Provide the (X, Y) coordinate of the cell's center where the given text is located.  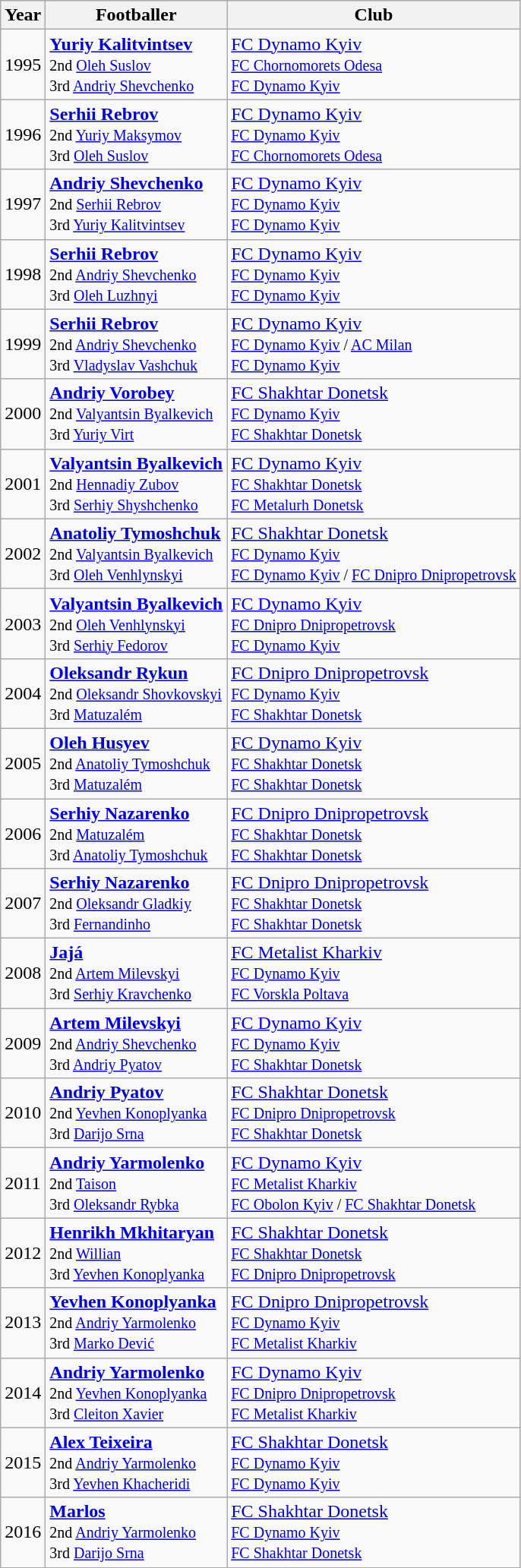
2005 (23, 763)
2010 (23, 1113)
Serhii Rebrov 2nd Yuriy Maksymov 3rd Oleh Suslov (137, 134)
Jajá 2nd Artem Milevskyi 3rd Serhiy Kravchenko (137, 973)
Oleksandr Rykun 2nd Oleksandr Shovkovskyi 3rd Matuzalém (137, 693)
FC Shakhtar DonetskFC Dynamo KyivFC Dynamo Kyiv / FC Dnipro Dnipropetrovsk (374, 554)
2013 (23, 1323)
Footballer (137, 15)
FC Dynamo KyivFC Dynamo Kyiv / AC MilanFC Dynamo Kyiv (374, 344)
FC Dynamo KyivFC Chornomorets OdesaFC Dynamo Kyiv (374, 65)
2011 (23, 1183)
Andriy Yarmolenko 2nd Taison 3rd Oleksandr Rybka (137, 1183)
Marlos 2nd Andriy Yarmolenko 3rd Darijo Srna (137, 1532)
2004 (23, 693)
Valyantsin Byalkevich 2nd Hennadiy Zubov 3rd Serhiy Shyshchenko (137, 484)
Artem Milevskyi 2nd Andriy Shevchenko 3rd Andriy Pyatov (137, 1043)
Alex Teixeira 2nd Andriy Yarmolenko 3rd Yevhen Khacheridi (137, 1462)
FC Shakhtar DonetskFC Dnipro DnipropetrovskFC Shakhtar Donetsk (374, 1113)
Serhii Rebrov 2nd Andriy Shevchenko 3rd Oleh Luzhnyi (137, 274)
1996 (23, 134)
2009 (23, 1043)
Oleh Husyev 2nd Anatoliy Tymoshchuk 3rd Matuzalém (137, 763)
Serhiy Nazarenko 2nd Matuzalém 3rd Anatoliy Tymoshchuk (137, 834)
2014 (23, 1393)
2000 (23, 414)
2003 (23, 623)
FC Dynamo KyivFC Metalist KharkivFC Obolon Kyiv / FC Shakhtar Donetsk (374, 1183)
FC Dynamo KyivFC Dnipro DnipropetrovskFC Metalist Kharkiv (374, 1393)
FC Dynamo KyivFC Dnipro DnipropetrovskFC Dynamo Kyiv (374, 623)
Year (23, 15)
FC Dynamo KyivFC Shakhtar DonetskFC Shakhtar Donetsk (374, 763)
Serhii Rebrov 2nd Andriy Shevchenko 3rd Vladyslav Vashchuk (137, 344)
2006 (23, 834)
Valyantsin Byalkevich 2nd Oleh Venhlynskyi 3rd Serhiy Fedorov (137, 623)
1998 (23, 274)
FC Metalist KharkivFC Dynamo KyivFC Vorskla Poltava (374, 973)
Club (374, 15)
2015 (23, 1462)
1995 (23, 65)
Yevhen Konoplyanka 2nd Andriy Yarmolenko 3rd Marko Dević (137, 1323)
1997 (23, 204)
Andriy Vorobey 2nd Valyantsin Byalkevich 3rd Yuriy Virt (137, 414)
Andriy Shevchenko 2nd Serhii Rebrov 3rd Yuriy Kalitvintsev (137, 204)
Serhiy Nazarenko 2nd Oleksandr Gladkiy 3rd Fernandinho (137, 904)
2007 (23, 904)
Yuriy Kalitvintsev 2nd Oleh Suslov 3rd Andriy Shevchenko (137, 65)
Henrikh Mkhitaryan 2nd Willian 3rd Yevhen Konoplyanka (137, 1253)
2016 (23, 1532)
2002 (23, 554)
2001 (23, 484)
2008 (23, 973)
1999 (23, 344)
Andriy Pyatov 2nd Yevhen Konoplyanka 3rd Darijo Srna (137, 1113)
Anatoliy Tymoshchuk 2nd Valyantsin Byalkevich 3rd Oleh Venhlynskyi (137, 554)
FC Shakhtar DonetskFC Shakhtar DonetskFC Dnipro Dnipropetrovsk (374, 1253)
FC Dynamo KyivFC Dynamo KyivFC Chornomorets Odesa (374, 134)
FC Dnipro DnipropetrovskFC Dynamo KyivFC Metalist Kharkiv (374, 1323)
FC Dynamo KyivFC Shakhtar DonetskFC Metalurh Donetsk (374, 484)
FC Shakhtar DonetskFC Dynamo KyivFC Dynamo Kyiv (374, 1462)
FC Dynamo KyivFC Dynamo KyivFC Shakhtar Donetsk (374, 1043)
2012 (23, 1253)
FC Dnipro DnipropetrovskFC Dynamo KyivFC Shakhtar Donetsk (374, 693)
Andriy Yarmolenko 2nd Yevhen Konoplyanka 3rd Cleiton Xavier (137, 1393)
